Locate the cell with the specified text and output its [X, Y] center coordinate. 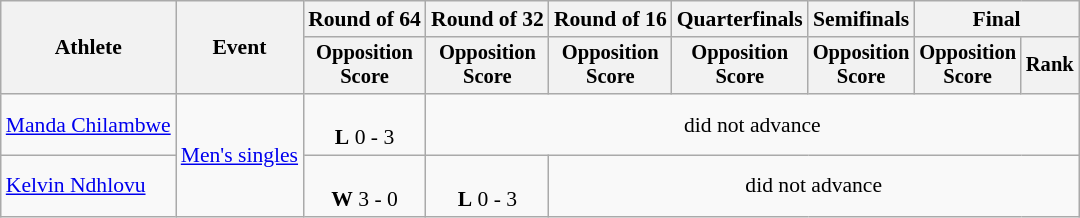
Athlete [88, 48]
Quarterfinals [740, 19]
Final [996, 19]
Round of 32 [488, 19]
Round of 16 [610, 19]
Men's singles [240, 155]
Round of 64 [364, 19]
W 3 - 0 [364, 186]
Semifinals [862, 19]
Rank [1050, 66]
Manda Chilambwe [88, 124]
Kelvin Ndhlovu [88, 186]
Event [240, 48]
